Return the [X, Y] coordinate for the center point of the cell that contains the specified text.  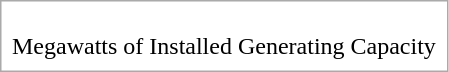
Megawatts of Installed Generating Capacity [224, 46]
